Return the [x, y] coordinate for the center point of the cell that contains the specified text.  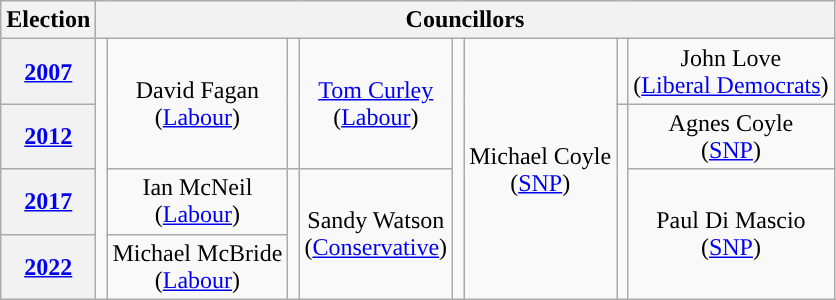
2017 [48, 202]
Michael McBride(Labour) [198, 266]
2012 [48, 136]
Councillors [465, 20]
Ian McNeil(Labour) [198, 202]
Election [48, 20]
David Fagan(Labour) [198, 104]
Michael Coyle(SNP) [540, 169]
Tom Curley(Labour) [376, 104]
Sandy Watson(Conservative) [376, 234]
Paul Di Mascio(SNP) [731, 234]
2007 [48, 72]
Agnes Coyle(SNP) [731, 136]
2022 [48, 266]
John Love(Liberal Democrats) [731, 72]
